Detect which cell encompasses the target text, then output its [x, y] center coordinate. 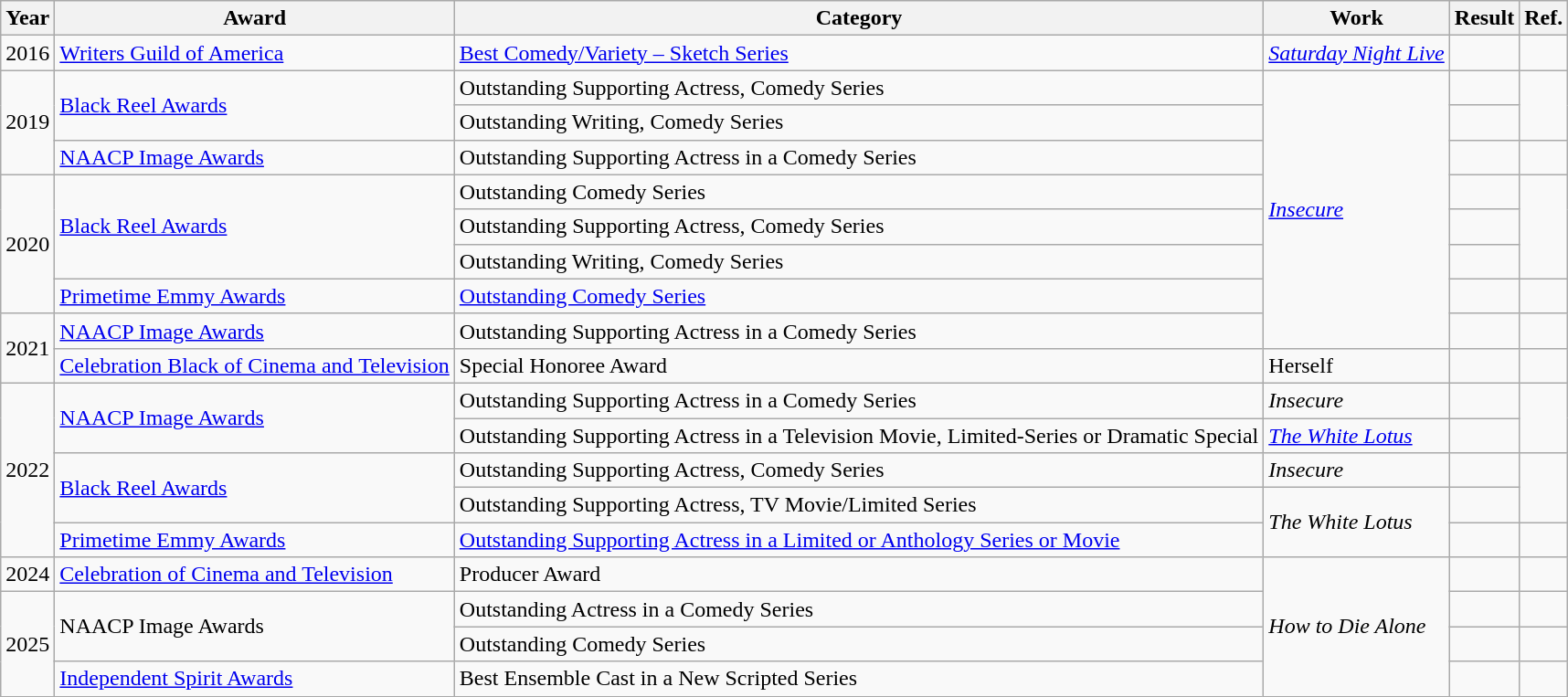
Celebration Black of Cinema and Television [255, 365]
2025 [27, 644]
Category [859, 18]
Outstanding Supporting Actress in a Limited or Anthology Series or Movie [859, 540]
Outstanding Supporting Actress in a Television Movie, Limited-Series or Dramatic Special [859, 436]
Award [255, 18]
Work [1357, 18]
Best Ensemble Cast in a New Scripted Series [859, 679]
2022 [27, 470]
Best Comedy/Variety – Sketch Series [859, 53]
Outstanding Actress in a Comedy Series [859, 609]
Ref. [1544, 18]
Outstanding Supporting Actress, TV Movie/Limited Series [859, 505]
2021 [27, 348]
Year [27, 18]
How to Die Alone [1357, 627]
Producer Award [859, 575]
2019 [27, 122]
Writers Guild of America [255, 53]
Herself [1357, 365]
2020 [27, 244]
2016 [27, 53]
2024 [27, 575]
Celebration of Cinema and Television [255, 575]
Independent Spirit Awards [255, 679]
Special Honoree Award [859, 365]
Result [1484, 18]
Saturday Night Live [1357, 53]
